Determine the (X, Y) coordinate at the center of the cell enclosing the given text.  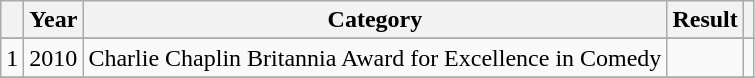
Category (375, 20)
Result (705, 20)
Year (54, 20)
1 (12, 58)
2010 (54, 58)
Charlie Chaplin Britannia Award for Excellence in Comedy (375, 58)
